Find where the given text appears and provide that cell's center as [X, Y] coordinate. 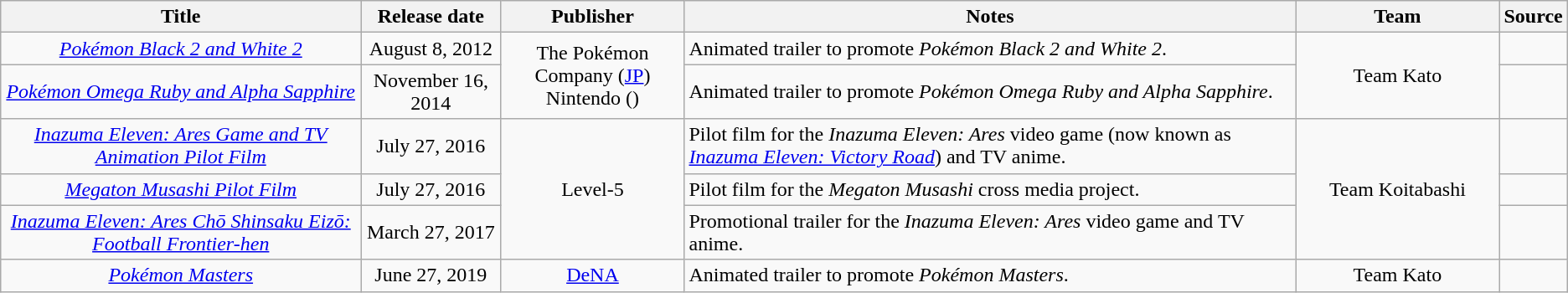
The Pokémon Company (JP)Nintendo () [593, 75]
Title [181, 17]
Release date [431, 17]
Pilot film for the Megaton Musashi cross media project. [990, 189]
Team Koitabashi [1397, 189]
Inazuma Eleven: Ares Game and TV Animation Pilot Film [181, 146]
Inazuma Eleven: Ares Chō Shinsaku Eizō: Football Frontier-hen [181, 233]
Pokémon Omega Ruby and Alpha Sapphire [181, 92]
November 16, 2014 [431, 92]
June 27, 2019 [431, 275]
Animated trailer to promote Pokémon Omega Ruby and Alpha Sapphire. [990, 92]
DeNA [593, 275]
Publisher [593, 17]
Level-5 [593, 189]
March 27, 2017 [431, 233]
Megaton Musashi Pilot Film [181, 189]
Animated trailer to promote Pokémon Masters. [990, 275]
Pilot film for the Inazuma Eleven: Ares video game (now known as Inazuma Eleven: Victory Road) and TV anime. [990, 146]
Pokémon Masters [181, 275]
Notes [990, 17]
Promotional trailer for the Inazuma Eleven: Ares video game and TV anime. [990, 233]
August 8, 2012 [431, 49]
Team [1397, 17]
Animated trailer to promote Pokémon Black 2 and White 2. [990, 49]
Source [1533, 17]
Pokémon Black 2 and White 2 [181, 49]
